Search for the cell housing the specified text and yield its [X, Y] center coordinate. 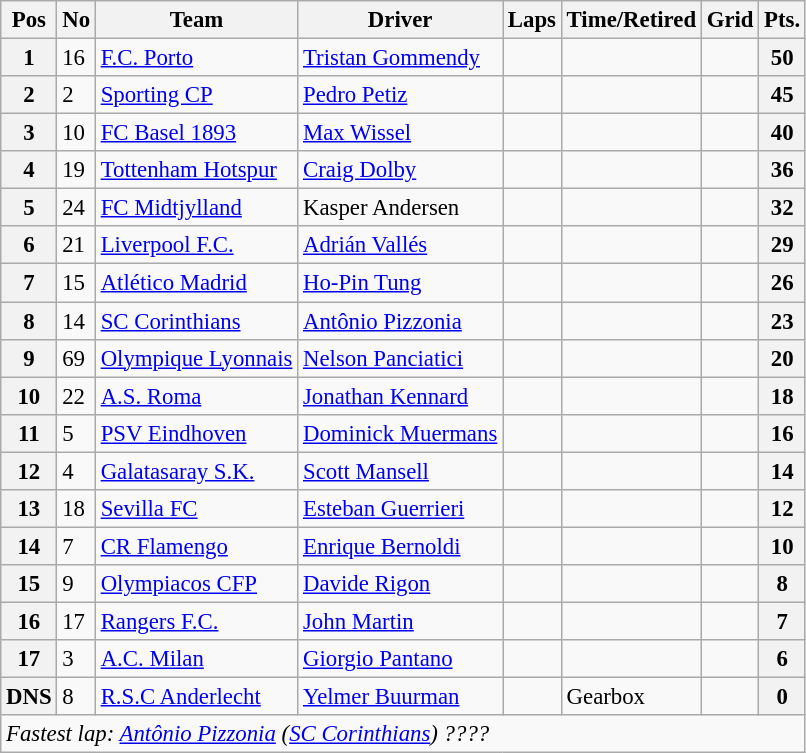
Olympique Lyonnais [196, 358]
Pedro Petiz [400, 95]
Jonathan Kennard [400, 396]
Scott Mansell [400, 471]
Pos [29, 20]
Adrián Vallés [400, 245]
Olympiacos CFP [196, 584]
Tottenham Hotspur [196, 170]
Time/Retired [631, 20]
69 [76, 358]
Liverpool F.C. [196, 245]
Esteban Guerrieri [400, 509]
13 [29, 509]
No [76, 20]
40 [782, 133]
Kasper Andersen [400, 208]
FC Basel 1893 [196, 133]
R.S.C Anderlecht [196, 697]
Team [196, 20]
Sporting CP [196, 95]
19 [76, 170]
SC Corinthians [196, 321]
Galatasaray S.K. [196, 471]
A.S. Roma [196, 396]
Yelmer Buurman [400, 697]
Grid [730, 20]
0 [782, 697]
36 [782, 170]
23 [782, 321]
Tristan Gommendy [400, 58]
DNS [29, 697]
A.C. Milan [196, 659]
45 [782, 95]
Sevilla FC [196, 509]
Laps [532, 20]
11 [29, 433]
CR Flamengo [196, 546]
22 [76, 396]
Dominick Muermans [400, 433]
John Martin [400, 621]
Atlético Madrid [196, 283]
Enrique Bernoldi [400, 546]
Craig Dolby [400, 170]
Giorgio Pantano [400, 659]
Nelson Panciatici [400, 358]
FC Midtjylland [196, 208]
Pts. [782, 20]
Ho-Pin Tung [400, 283]
Rangers F.C. [196, 621]
Gearbox [631, 697]
Driver [400, 20]
32 [782, 208]
29 [782, 245]
24 [76, 208]
21 [76, 245]
50 [782, 58]
1 [29, 58]
PSV Eindhoven [196, 433]
Max Wissel [400, 133]
Antônio Pizzonia [400, 321]
20 [782, 358]
Davide Rigon [400, 584]
F.C. Porto [196, 58]
26 [782, 283]
Fastest lap: Antônio Pizzonia (SC Corinthians) ???? [404, 734]
